Scan for the cell matching the given text and deliver its (x, y) coordinate at center. 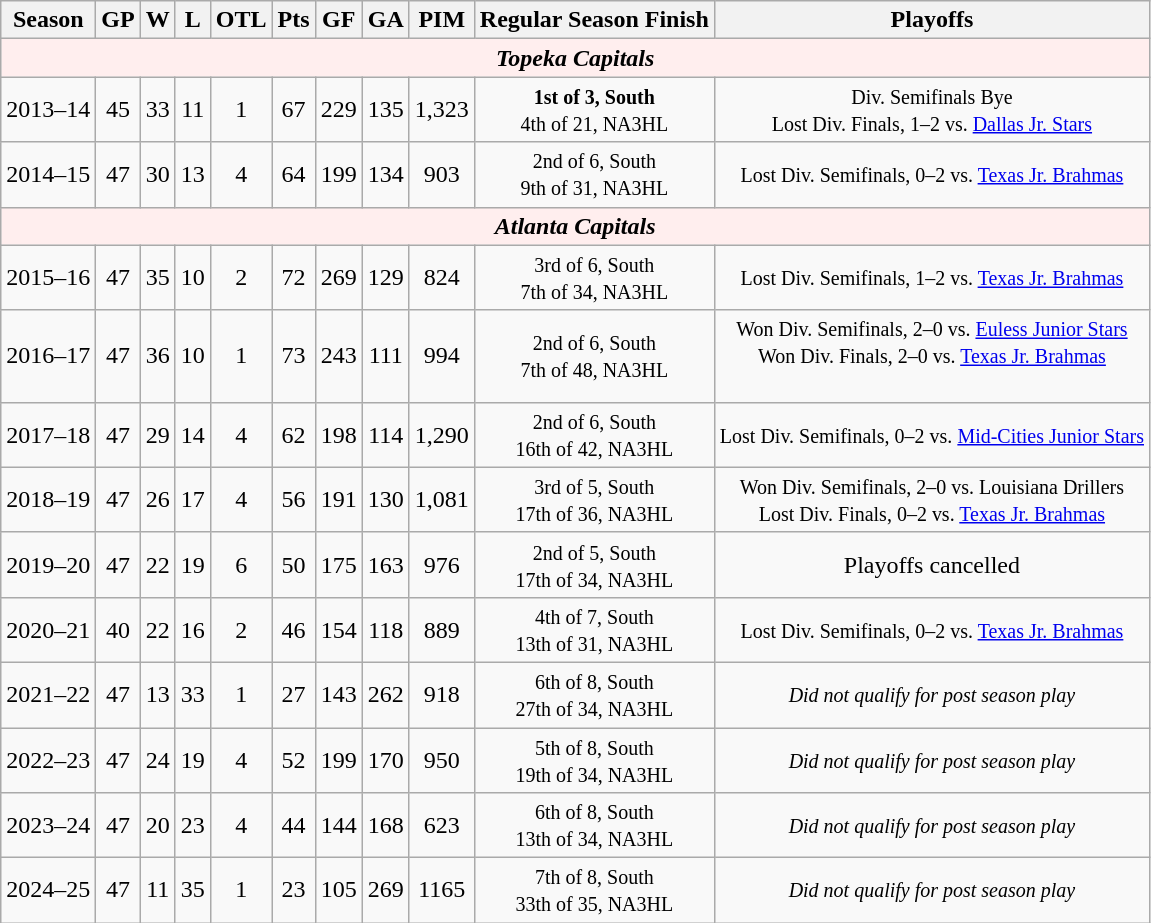
824 (442, 278)
67 (294, 110)
262 (386, 694)
2022–23 (48, 760)
52 (294, 760)
29 (158, 434)
191 (338, 500)
16 (192, 630)
3rd of 6, South7th of 34, NA3HL (594, 278)
Won Div. Semifinals, 2–0 vs. Euless Junior StarsWon Div. Finals, 2–0 vs. Texas Jr. Brahmas (932, 356)
889 (442, 630)
170 (386, 760)
2nd of 6, South16th of 42, NA3HL (594, 434)
994 (442, 356)
2nd of 6, South9th of 31, NA3HL (594, 174)
24 (158, 760)
73 (294, 356)
1,290 (442, 434)
976 (442, 564)
1,081 (442, 500)
Atlanta Capitals (576, 226)
17 (192, 500)
623 (442, 826)
2014–15 (48, 174)
PIM (442, 20)
72 (294, 278)
Div. Semifinals ByeLost Div. Finals, 1–2 vs. Dallas Jr. Stars (932, 110)
20 (158, 826)
229 (338, 110)
Lost Div. Semifinals, 1–2 vs. Texas Jr. Brahmas (932, 278)
46 (294, 630)
154 (338, 630)
143 (338, 694)
950 (442, 760)
44 (294, 826)
198 (338, 434)
2023–24 (48, 826)
50 (294, 564)
GF (338, 20)
130 (386, 500)
W (158, 20)
2013–14 (48, 110)
6th of 8, South27th of 34, NA3HL (594, 694)
30 (158, 174)
118 (386, 630)
2019–20 (48, 564)
2020–21 (48, 630)
OTL (241, 20)
56 (294, 500)
168 (386, 826)
2015–16 (48, 278)
3rd of 5, South17th of 36, NA3HL (594, 500)
2nd of 5, South17th of 34, NA3HL (594, 564)
40 (118, 630)
64 (294, 174)
1st of 3, South4th of 21, NA3HL (594, 110)
Playoffs (932, 20)
144 (338, 826)
L (192, 20)
GP (118, 20)
1165 (442, 890)
5th of 8, South19th of 34, NA3HL (594, 760)
2024–25 (48, 890)
1,323 (442, 110)
26 (158, 500)
114 (386, 434)
2018–19 (48, 500)
14 (192, 434)
903 (442, 174)
27 (294, 694)
2016–17 (48, 356)
62 (294, 434)
GA (386, 20)
163 (386, 564)
6th of 8, South13th of 34, NA3HL (594, 826)
7th of 8, South33th of 35, NA3HL (594, 890)
45 (118, 110)
111 (386, 356)
Won Div. Semifinals, 2–0 vs. Louisiana DrillersLost Div. Finals, 0–2 vs. Texas Jr. Brahmas (932, 500)
105 (338, 890)
2017–18 (48, 434)
Regular Season Finish (594, 20)
6 (241, 564)
129 (386, 278)
134 (386, 174)
36 (158, 356)
Lost Div. Semifinals, 0–2 vs. Mid-Cities Junior Stars (932, 434)
2nd of 6, South7th of 48, NA3HL (594, 356)
4th of 7, South13th of 31, NA3HL (594, 630)
Season (48, 20)
918 (442, 694)
175 (338, 564)
2021–22 (48, 694)
Playoffs cancelled (932, 564)
243 (338, 356)
Topeka Capitals (576, 58)
135 (386, 110)
Pts (294, 20)
